Output the (X, Y) coordinate of the center of the cell containing the given text.  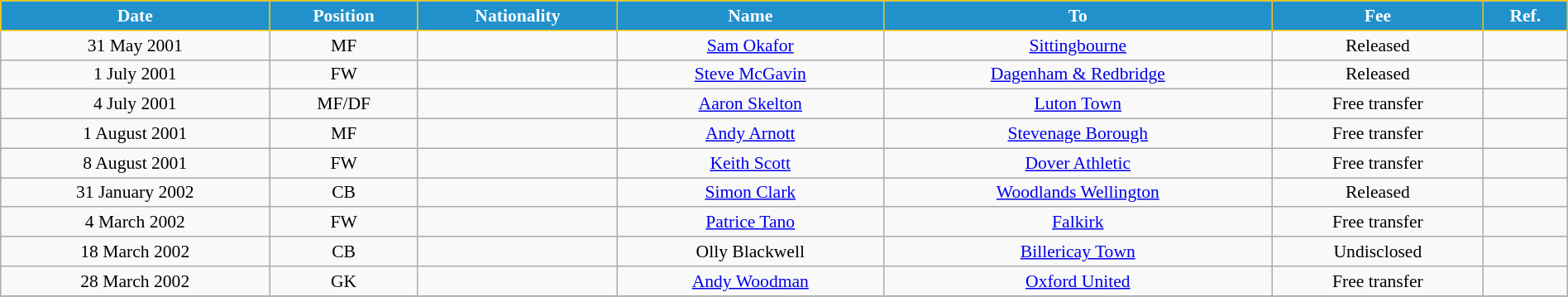
Steve McGavin (750, 74)
1 July 2001 (136, 74)
Dagenham & Redbridge (1078, 74)
Stevenage Borough (1078, 134)
31 May 2001 (136, 46)
4 March 2002 (136, 223)
18 March 2002 (136, 251)
Patrice Tano (750, 223)
Keith Scott (750, 163)
Fee (1378, 16)
Undisclosed (1378, 251)
Nationality (518, 16)
Billericay Town (1078, 251)
Oxford United (1078, 281)
Andy Woodman (750, 281)
28 March 2002 (136, 281)
Sam Okafor (750, 46)
MF/DF (344, 104)
Position (344, 16)
Sittingbourne (1078, 46)
Luton Town (1078, 104)
1 August 2001 (136, 134)
Olly Blackwell (750, 251)
Date (136, 16)
Aaron Skelton (750, 104)
Name (750, 16)
Ref. (1525, 16)
Simon Clark (750, 193)
Falkirk (1078, 223)
GK (344, 281)
Woodlands Wellington (1078, 193)
31 January 2002 (136, 193)
4 July 2001 (136, 104)
Andy Arnott (750, 134)
8 August 2001 (136, 163)
Dover Athletic (1078, 163)
To (1078, 16)
